Provide the [x, y] coordinate of the cell's center where the given text is located.  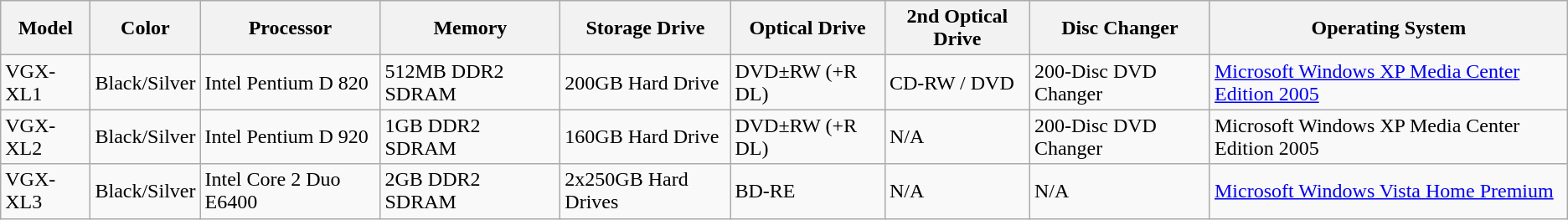
2nd Optical Drive [957, 28]
Disc Changer [1119, 28]
VGX-XL2 [45, 137]
1GB DDR2 SDRAM [471, 137]
512MB DDR2 SDRAM [471, 82]
Operating System [1389, 28]
2x250GB Hard Drives [645, 191]
Intel Core 2 Duo E6400 [290, 191]
CD-RW / DVD [957, 82]
200GB Hard Drive [645, 82]
Intel Pentium D 820 [290, 82]
Memory [471, 28]
160GB Hard Drive [645, 137]
Intel Pentium D 920 [290, 137]
Processor [290, 28]
Microsoft Windows Vista Home Premium [1389, 191]
VGX-XL3 [45, 191]
Storage Drive [645, 28]
BD-RE [807, 191]
2GB DDR2 SDRAM [471, 191]
VGX-XL1 [45, 82]
Color [146, 28]
Model [45, 28]
Optical Drive [807, 28]
